Search for the cell housing the specified text and yield its (X, Y) center coordinate. 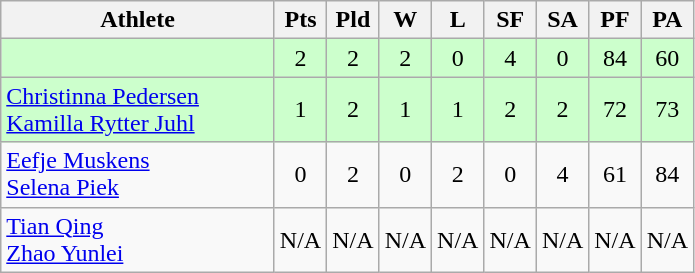
PF (615, 20)
SA (562, 20)
61 (615, 174)
L (458, 20)
Pts (300, 20)
Athlete (138, 20)
Christinna Pedersen Kamilla Rytter Juhl (138, 110)
PA (667, 20)
Pld (353, 20)
Tian Qing Zhao Yunlei (138, 240)
73 (667, 110)
W (405, 20)
Eefje Muskens Selena Piek (138, 174)
72 (615, 110)
60 (667, 58)
SF (510, 20)
